Locate the cell with the specified text and output its [X, Y] center coordinate. 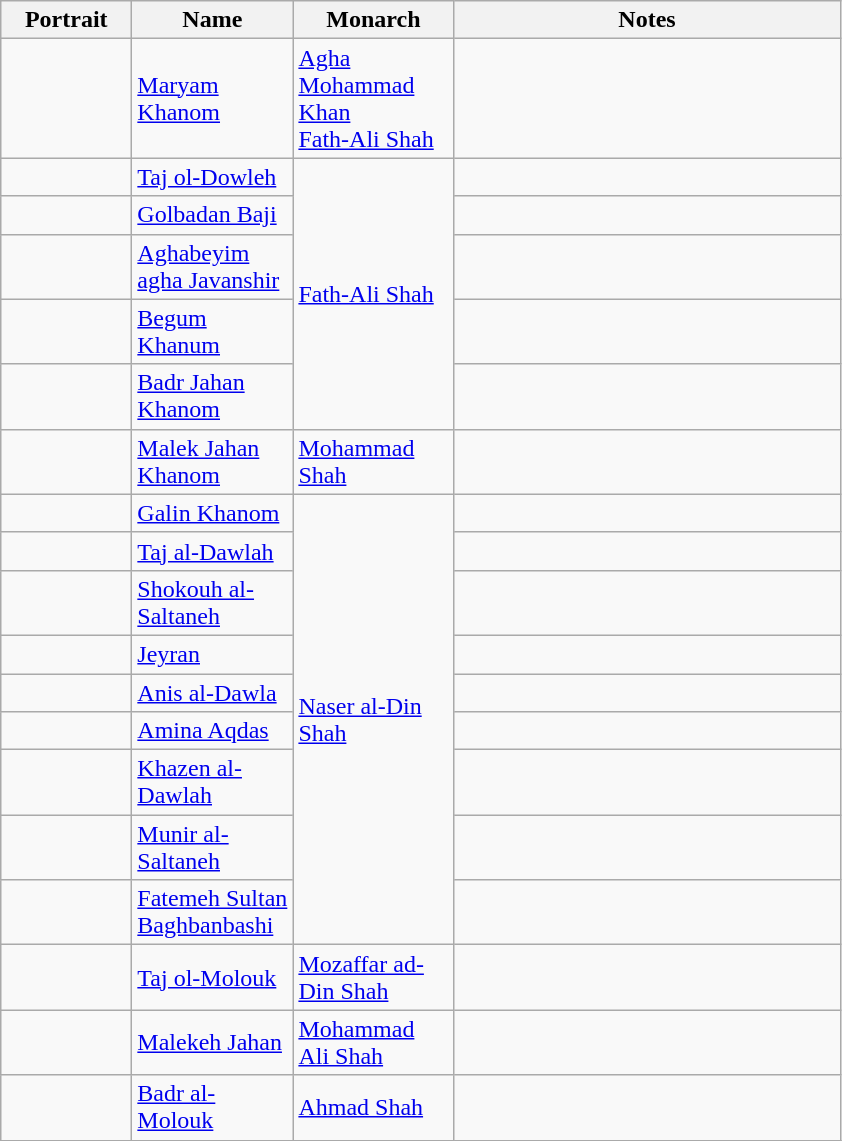
Badr Jahan Khanom [212, 396]
Naser al-Din Shah [374, 720]
Taj al-Dawlah [212, 551]
Badr al-Molouk [212, 1108]
Maryam Khanom [212, 98]
Agha Mohammad KhanFath-Ali Shah [374, 98]
Ahmad Shah [374, 1108]
Taj ol-Dowleh [212, 177]
Mohammad Ali Shah [374, 1042]
Fath-Ali Shah [374, 294]
Golbadan Baji [212, 215]
Fatemeh Sultan Baghbanbashi [212, 912]
Mohammad Shah [374, 462]
Monarch [374, 20]
Name [212, 20]
Amina Aqdas [212, 731]
Munir al-Saltaneh [212, 848]
Portrait [66, 20]
Shokouh al-Saltaneh [212, 602]
Galin Khanom [212, 513]
Malek Jahan Khanom [212, 462]
Notes [647, 20]
Malekeh Jahan [212, 1042]
Anis al-Dawla [212, 693]
Aghabeyim agha Javanshir [212, 266]
Mozaffar ad-Din Shah [374, 978]
Begum Khanum [212, 332]
Khazen al-Dawlah [212, 782]
Jeyran [212, 654]
Taj ol-Molouk [212, 978]
